Output the [X, Y] coordinate of the center of the cell containing the given text.  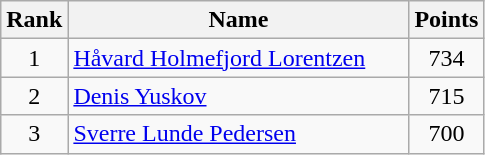
Name [238, 20]
Håvard Holmefjord Lorentzen [238, 58]
715 [446, 96]
Denis Yuskov [238, 96]
1 [34, 58]
Sverre Lunde Pedersen [238, 134]
3 [34, 134]
2 [34, 96]
700 [446, 134]
734 [446, 58]
Points [446, 20]
Rank [34, 20]
